Pinpoint the cell where the given text exists, returning its [X, Y] midpoint coordinate. 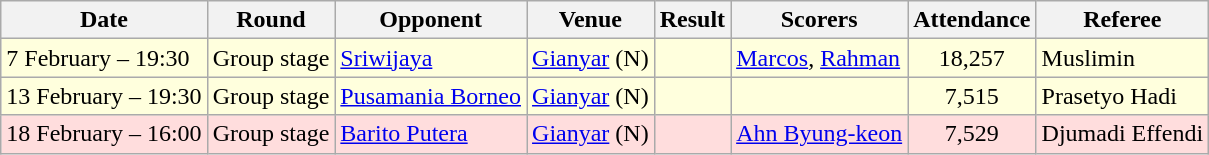
Ahn Byung-keon [820, 134]
Djumadi Effendi [1122, 134]
Opponent [431, 20]
7,515 [972, 96]
Round [271, 20]
Sriwijaya [431, 58]
18,257 [972, 58]
Result [692, 20]
Barito Putera [431, 134]
7 February – 19:30 [104, 58]
Attendance [972, 20]
Pusamania Borneo [431, 96]
Date [104, 20]
Muslimin [1122, 58]
Referee [1122, 20]
Scorers [820, 20]
13 February – 19:30 [104, 96]
Venue [591, 20]
Marcos, Rahman [820, 58]
7,529 [972, 134]
18 February – 16:00 [104, 134]
Prasetyo Hadi [1122, 96]
